From the cell containing the given text, extract its center point as [X, Y] coordinate. 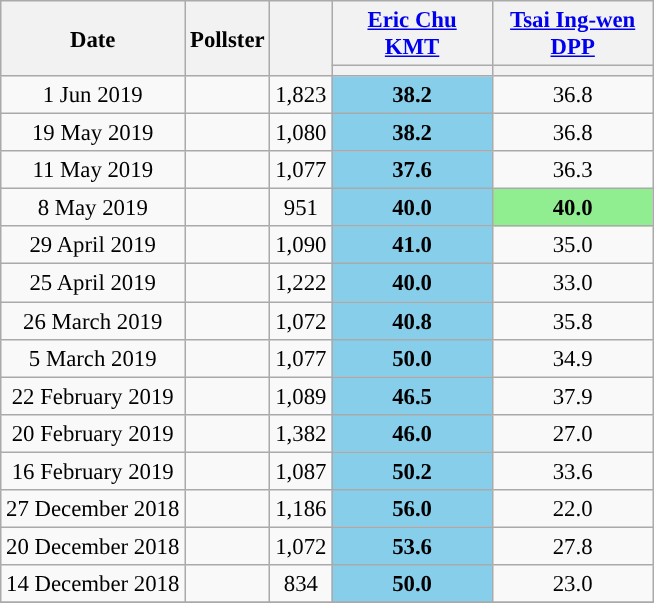
37.6 [412, 170]
27.0 [572, 433]
25 April 2019 [93, 283]
20 February 2019 [93, 433]
35.8 [572, 321]
Pollster [228, 38]
26 March 2019 [93, 321]
34.9 [572, 358]
20 December 2018 [93, 546]
Date [93, 38]
16 February 2019 [93, 471]
27.8 [572, 546]
Eric ChuKMT [412, 34]
834 [301, 584]
8 May 2019 [93, 208]
Tsai Ing-wenDPP [572, 34]
22.0 [572, 509]
1,087 [301, 471]
33.6 [572, 471]
27 December 2018 [93, 509]
1,382 [301, 433]
1,823 [301, 95]
1 Jun 2019 [93, 95]
35.0 [572, 245]
1,090 [301, 245]
53.6 [412, 546]
22 February 2019 [93, 396]
23.0 [572, 584]
50.2 [412, 471]
951 [301, 208]
11 May 2019 [93, 170]
19 May 2019 [93, 133]
46.5 [412, 396]
1,089 [301, 396]
33.0 [572, 283]
5 March 2019 [93, 358]
41.0 [412, 245]
1,080 [301, 133]
1,222 [301, 283]
36.3 [572, 170]
1,186 [301, 509]
14 December 2018 [93, 584]
56.0 [412, 509]
37.9 [572, 396]
40.8 [412, 321]
46.0 [412, 433]
29 April 2019 [93, 245]
